Capture the cell that displays the provided text and extract its [x, y] central coordinate. 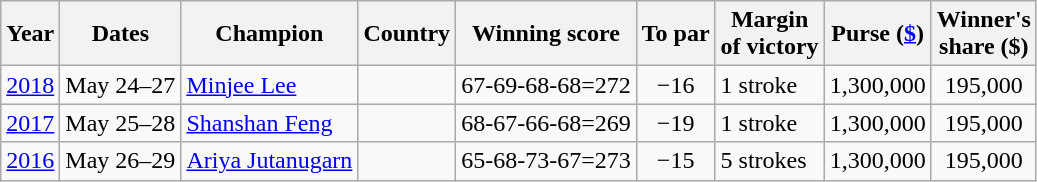
68-67-66-68=269 [546, 123]
Winner'sshare ($) [984, 34]
Country [407, 34]
Winning score [546, 34]
Year [30, 34]
Marginof victory [770, 34]
Champion [270, 34]
May 26–29 [120, 161]
Minjee Lee [270, 85]
−16 [676, 85]
Dates [120, 34]
May 24–27 [120, 85]
May 25–28 [120, 123]
2017 [30, 123]
Ariya Jutanugarn [270, 161]
−15 [676, 161]
Shanshan Feng [270, 123]
5 strokes [770, 161]
To par [676, 34]
Purse ($) [878, 34]
−19 [676, 123]
2016 [30, 161]
67-69-68-68=272 [546, 85]
2018 [30, 85]
65-68-73-67=273 [546, 161]
